Locate the cell with the specified text and output its [X, Y] center coordinate. 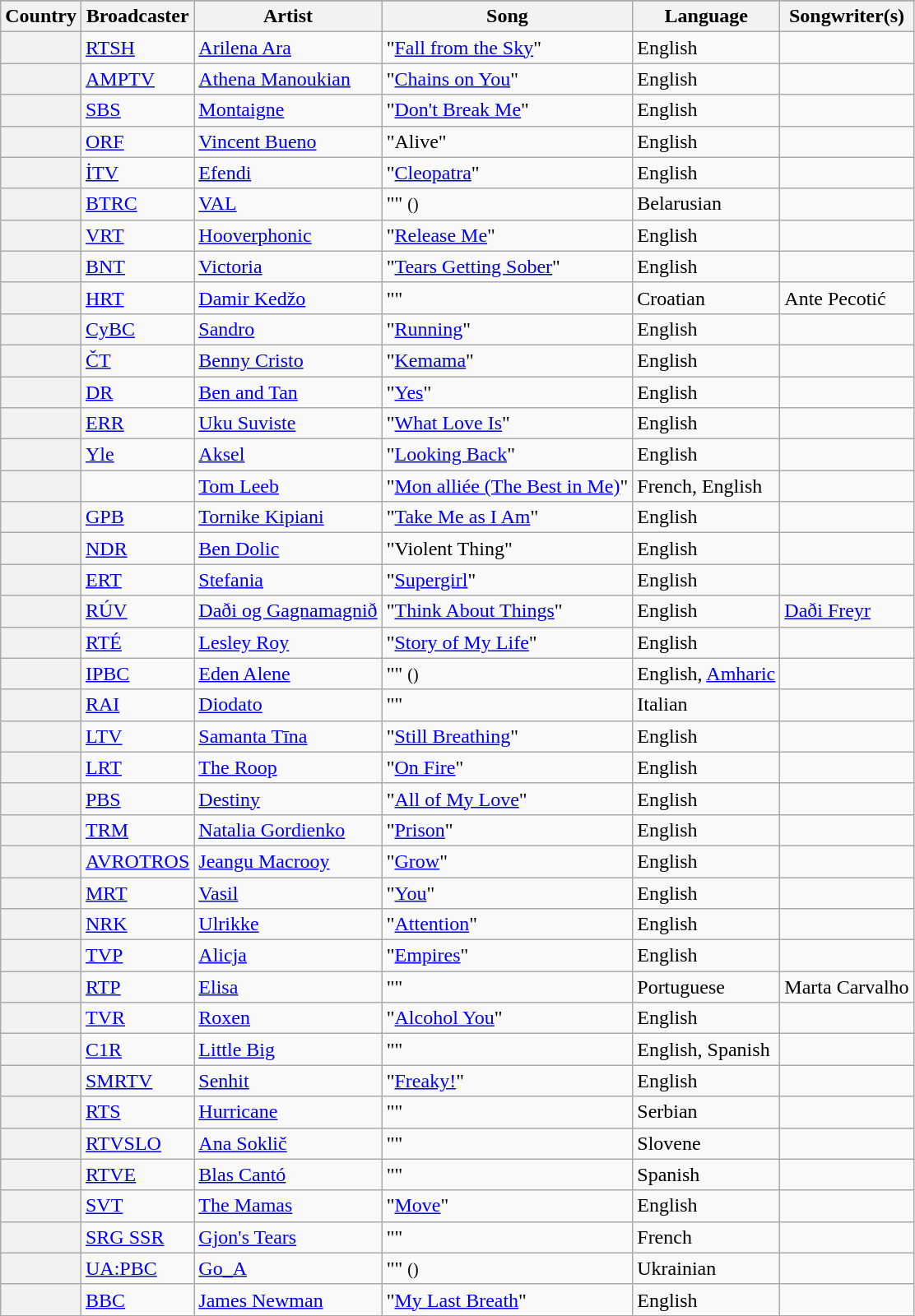
Natalia Gordienko [288, 830]
Tom Leeb [288, 486]
BBC [137, 1300]
"What Love Is" [507, 424]
Alicja [288, 956]
"Freaky!" [507, 1081]
Daði Freyr [847, 611]
Country [41, 16]
Go_A [288, 1268]
Vincent Bueno [288, 141]
Victoria [288, 266]
"Supergirl" [507, 580]
Eden Alene [288, 674]
ERR [137, 424]
C1R [137, 1050]
BNT [137, 266]
Yle [137, 455]
English, Amharic [706, 674]
Senhit [288, 1081]
"Take Me as I Am" [507, 517]
Portuguese [706, 987]
"Tears Getting Sober" [507, 266]
Blas Cantó [288, 1175]
RTP [137, 987]
"Release Me" [507, 235]
"On Fire" [507, 767]
"Alive" [507, 141]
Sandro [288, 329]
SMRTV [137, 1081]
"Chains on You" [507, 79]
"Alcohol You" [507, 1018]
Arilena Ara [288, 48]
"Violent Thing" [507, 549]
Song [507, 16]
Little Big [288, 1050]
RÚV [137, 611]
Songwriter(s) [847, 16]
"Kemama" [507, 360]
ČT [137, 360]
Hooverphonic [288, 235]
"Empires" [507, 956]
ERT [137, 580]
Broadcaster [137, 16]
"Move" [507, 1206]
SRG SSR [137, 1237]
TVR [137, 1018]
"Don't Break Me" [507, 110]
RTS [137, 1112]
Lesley Roy [288, 642]
RTVE [137, 1175]
AVROTROS [137, 861]
VRT [137, 235]
Samanta Tīna [288, 736]
"All of My Love" [507, 799]
Artist [288, 16]
"Running" [507, 329]
Roxen [288, 1018]
Ulrikke [288, 924]
"Story of My Life" [507, 642]
Gjon's Tears [288, 1237]
DR [137, 392]
BTRC [137, 204]
PBS [137, 799]
RTVSLO [137, 1143]
French [706, 1237]
MRT [137, 892]
RTSH [137, 48]
LRT [137, 767]
Serbian [706, 1112]
"Yes" [507, 392]
English, Spanish [706, 1050]
Ante Pecotić [847, 298]
Efendi [288, 173]
Destiny [288, 799]
Damir Kedžo [288, 298]
Uku Suviste [288, 424]
James Newman [288, 1300]
RAI [137, 705]
"Still Breathing" [507, 736]
CyBC [137, 329]
RTÉ [137, 642]
"Prison" [507, 830]
Stefania [288, 580]
French, English [706, 486]
İTV [137, 173]
NDR [137, 549]
Elisa [288, 987]
Ben and Tan [288, 392]
"Think About Things" [507, 611]
TVP [137, 956]
"Grow" [507, 861]
Croatian [706, 298]
IPBC [137, 674]
Athena Manoukian [288, 79]
"Cleopatra" [507, 173]
Ukrainian [706, 1268]
"My Last Breath" [507, 1300]
The Roop [288, 767]
"You" [507, 892]
NRK [137, 924]
VAL [288, 204]
AMPTV [137, 79]
Montaigne [288, 110]
Aksel [288, 455]
SBS [137, 110]
Tornike Kipiani [288, 517]
Slovene [706, 1143]
Ana Soklič [288, 1143]
Marta Carvalho [847, 987]
"Attention" [507, 924]
"Fall from the Sky" [507, 48]
Benny Cristo [288, 360]
GPB [137, 517]
SVT [137, 1206]
Spanish [706, 1175]
Jeangu Macrooy [288, 861]
TRM [137, 830]
UA:PBC [137, 1268]
Italian [706, 705]
"Mon alliée (The Best in Me)" [507, 486]
HRT [137, 298]
LTV [137, 736]
ORF [137, 141]
Diodato [288, 705]
Daði og Gagnamagnið [288, 611]
Belarusian [706, 204]
The Mamas [288, 1206]
"Looking Back" [507, 455]
Ben Dolic [288, 549]
Language [706, 16]
Hurricane [288, 1112]
Vasil [288, 892]
